For the text-containing cell, return its midpoint in (x, y) coordinate format. 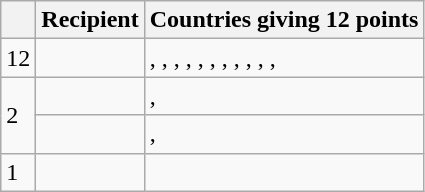
1 (18, 172)
Recipient (90, 20)
2 (18, 115)
, , , , , , , , , , , (284, 58)
Countries giving 12 points (284, 20)
12 (18, 58)
